Provide the (x, y) coordinate of the cell's center where the given text is located.  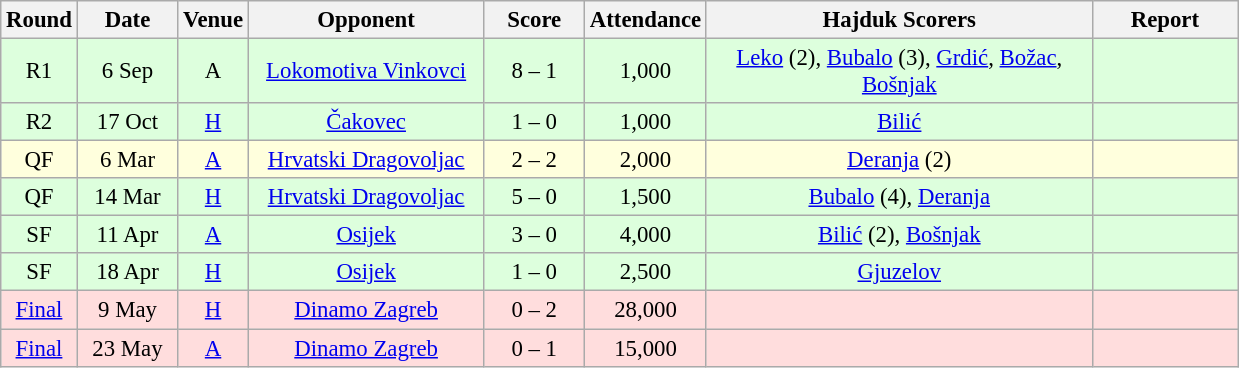
6 Sep (128, 72)
15,000 (646, 348)
R1 (39, 72)
5 – 0 (534, 197)
Score (534, 20)
11 Apr (128, 235)
1,500 (646, 197)
2,000 (646, 160)
Opponent (366, 20)
18 Apr (128, 273)
Čakovec (366, 122)
6 Mar (128, 160)
Lokomotiva Vinkovci (366, 72)
Hajduk Scorers (899, 20)
2,500 (646, 273)
Deranja (2) (899, 160)
23 May (128, 348)
Bilić (2), Bošnjak (899, 235)
R2 (39, 122)
9 May (128, 310)
Attendance (646, 20)
0 – 2 (534, 310)
3 – 0 (534, 235)
8 – 1 (534, 72)
17 Oct (128, 122)
28,000 (646, 310)
4,000 (646, 235)
Date (128, 20)
Report (1165, 20)
Round (39, 20)
2 – 2 (534, 160)
Bubalo (4), Deranja (899, 197)
Venue (214, 20)
Bilić (899, 122)
Leko (2), Bubalo (3), Grdić, Božac, Bošnjak (899, 72)
14 Mar (128, 197)
Gjuzelov (899, 273)
0 – 1 (534, 348)
